Determine the (X, Y) coordinate at the center of the cell enclosing the given text.  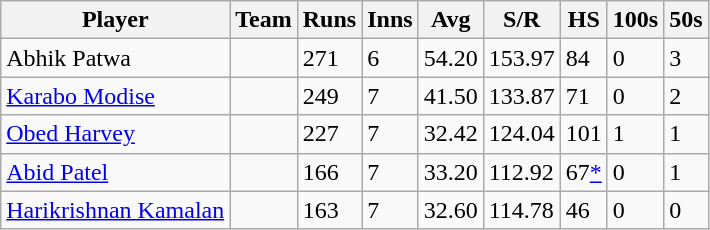
67* (584, 172)
124.04 (522, 134)
Player (116, 20)
271 (329, 58)
166 (329, 172)
114.78 (522, 210)
HS (584, 20)
Obed Harvey (116, 134)
6 (390, 58)
Karabo Modise (116, 96)
71 (584, 96)
Abhik Patwa (116, 58)
112.92 (522, 172)
153.97 (522, 58)
33.20 (450, 172)
41.50 (450, 96)
84 (584, 58)
Avg (450, 20)
249 (329, 96)
Inns (390, 20)
101 (584, 134)
50s (686, 20)
Team (264, 20)
100s (635, 20)
Abid Patel (116, 172)
Runs (329, 20)
46 (584, 210)
32.60 (450, 210)
163 (329, 210)
S/R (522, 20)
133.87 (522, 96)
54.20 (450, 58)
3 (686, 58)
Harikrishnan Kamalan (116, 210)
227 (329, 134)
2 (686, 96)
32.42 (450, 134)
